Identify which cell holds the provided text, then report its (X, Y) central coordinate. 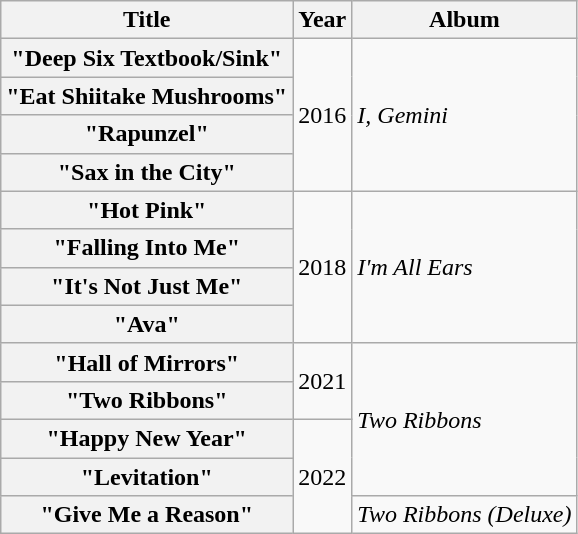
"Hot Pink" (147, 210)
"Falling Into Me" (147, 248)
"Ava" (147, 324)
"Eat Shiitake Mushrooms" (147, 96)
"Hall of Mirrors" (147, 362)
I'm All Ears (464, 267)
"Happy New Year" (147, 438)
2016 (322, 115)
"Deep Six Textbook/Sink" (147, 58)
I, Gemini (464, 115)
2018 (322, 267)
"Sax in the City" (147, 172)
Album (464, 20)
Title (147, 20)
"Give Me a Reason" (147, 515)
2022 (322, 476)
Year (322, 20)
Two Ribbons (Deluxe) (464, 515)
2021 (322, 381)
"Levitation" (147, 477)
"Two Ribbons" (147, 400)
Two Ribbons (464, 419)
"It's Not Just Me" (147, 286)
"Rapunzel" (147, 134)
